Pinpoint the cell where the given text exists, returning its [X, Y] midpoint coordinate. 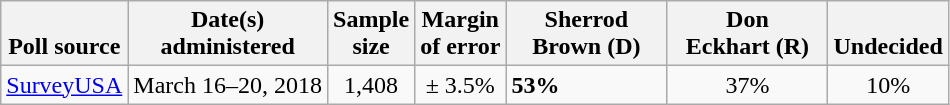
10% [888, 85]
1,408 [372, 85]
Date(s)administered [228, 34]
Undecided [888, 34]
SherrodBrown (D) [586, 34]
± 3.5% [460, 85]
SurveyUSA [64, 85]
37% [748, 85]
DonEckhart (R) [748, 34]
March 16–20, 2018 [228, 85]
Marginof error [460, 34]
Samplesize [372, 34]
Poll source [64, 34]
53% [586, 85]
